For the text-containing cell, return its midpoint in [x, y] coordinate format. 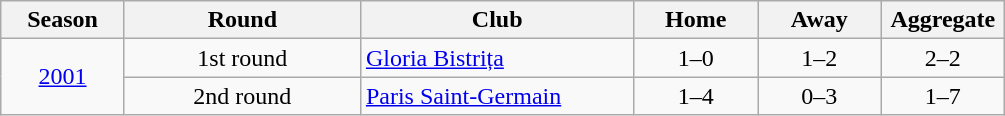
2001 [63, 77]
Away [820, 20]
Round [242, 20]
1–0 [696, 58]
1st round [242, 58]
2nd round [242, 96]
1–4 [696, 96]
Aggregate [943, 20]
1–7 [943, 96]
Paris Saint-Germain [497, 96]
Season [63, 20]
Gloria Bistrița [497, 58]
1–2 [820, 58]
2–2 [943, 58]
Home [696, 20]
0–3 [820, 96]
Club [497, 20]
